Output the [x, y] coordinate of the center of the cell containing the given text.  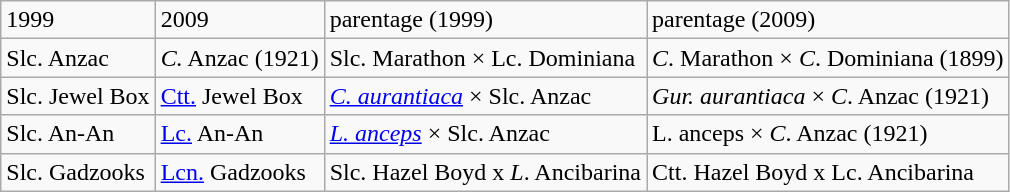
Ctt. Jewel Box [240, 96]
Slc. Hazel Boyd x L. Ancibarina [485, 172]
L. anceps × C. Anzac (1921) [828, 134]
Slc. An-An [78, 134]
Ctt. Hazel Boyd x Lc. Ancibarina [828, 172]
parentage (2009) [828, 20]
Gur. aurantiaca × C. Anzac (1921) [828, 96]
Slc. Marathon × Lc. Dominiana [485, 58]
C. Anzac (1921) [240, 58]
1999 [78, 20]
2009 [240, 20]
Slc. Jewel Box [78, 96]
Lcn. Gadzooks [240, 172]
Slc. Gadzooks [78, 172]
parentage (1999) [485, 20]
C. Marathon × C. Dominiana (1899) [828, 58]
L. anceps × Slc. Anzac [485, 134]
Lc. An-An [240, 134]
Slc. Anzac [78, 58]
C. aurantiaca × Slc. Anzac [485, 96]
